Pinpoint the cell where the given text exists, returning its (X, Y) midpoint coordinate. 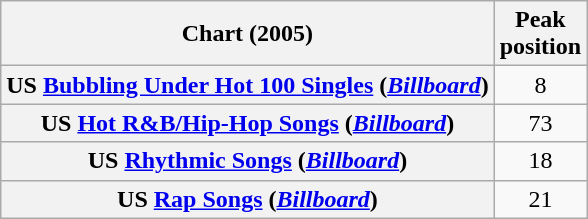
21 (540, 199)
73 (540, 123)
US Bubbling Under Hot 100 Singles (Billboard) (248, 85)
US Rap Songs (Billboard) (248, 199)
8 (540, 85)
Peakposition (540, 34)
US Rhythmic Songs (Billboard) (248, 161)
18 (540, 161)
US Hot R&B/Hip-Hop Songs (Billboard) (248, 123)
Chart (2005) (248, 34)
